Pinpoint the cell where the given text exists, returning its (x, y) midpoint coordinate. 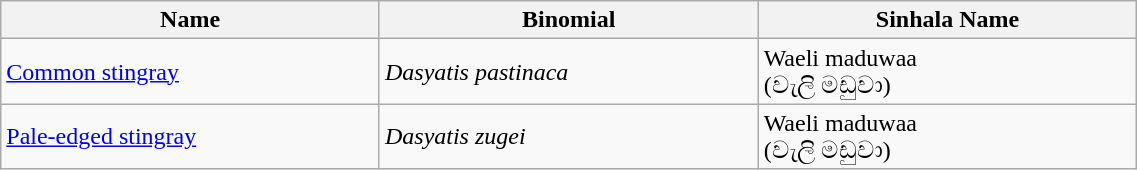
Name (190, 20)
Pale-edged stingray (190, 136)
Dasyatis zugei (568, 136)
Dasyatis pastinaca (568, 72)
Binomial (568, 20)
Sinhala Name (948, 20)
Common stingray (190, 72)
